Pinpoint the cell where the given text exists, returning its [x, y] midpoint coordinate. 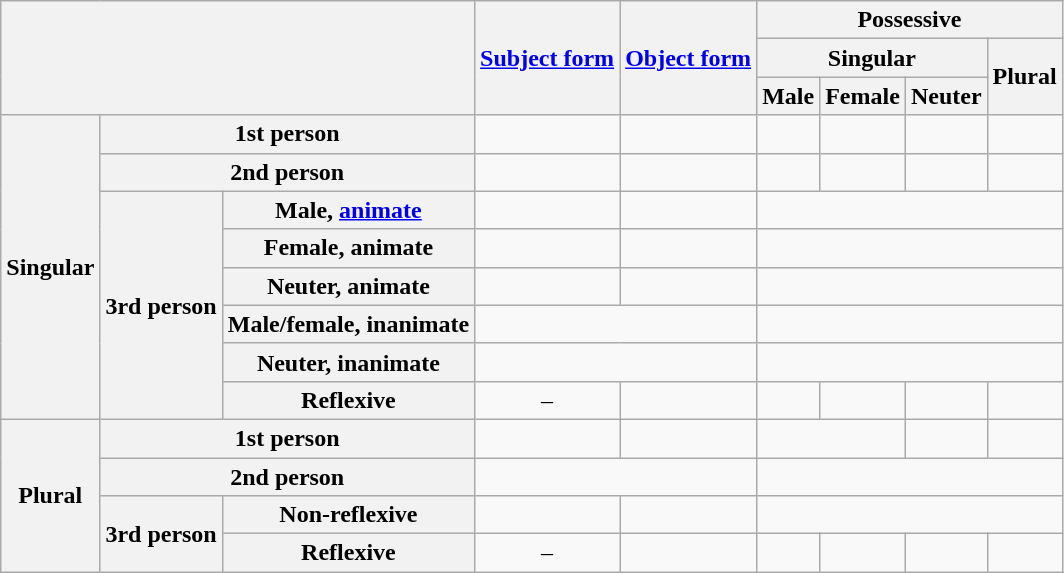
Male, animate [348, 210]
Object form [688, 58]
Female [863, 96]
Possessive [910, 20]
Non-reflexive [348, 515]
Neuter, inanimate [348, 362]
Neuter, animate [348, 286]
Male/female, inanimate [348, 324]
Female, animate [348, 248]
Male [788, 96]
Subject form [548, 58]
Neuter [946, 96]
